Determine the [x, y] coordinate at the center of the cell enclosing the given text.  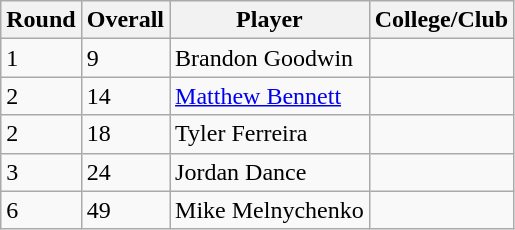
3 [41, 172]
1 [41, 58]
Tyler Ferreira [270, 134]
Brandon Goodwin [270, 58]
College/Club [441, 20]
49 [125, 210]
Overall [125, 20]
9 [125, 58]
Mike Melnychenko [270, 210]
Jordan Dance [270, 172]
14 [125, 96]
24 [125, 172]
Round [41, 20]
Player [270, 20]
18 [125, 134]
6 [41, 210]
Matthew Bennett [270, 96]
